Detect which cell encompasses the target text, then output its [x, y] center coordinate. 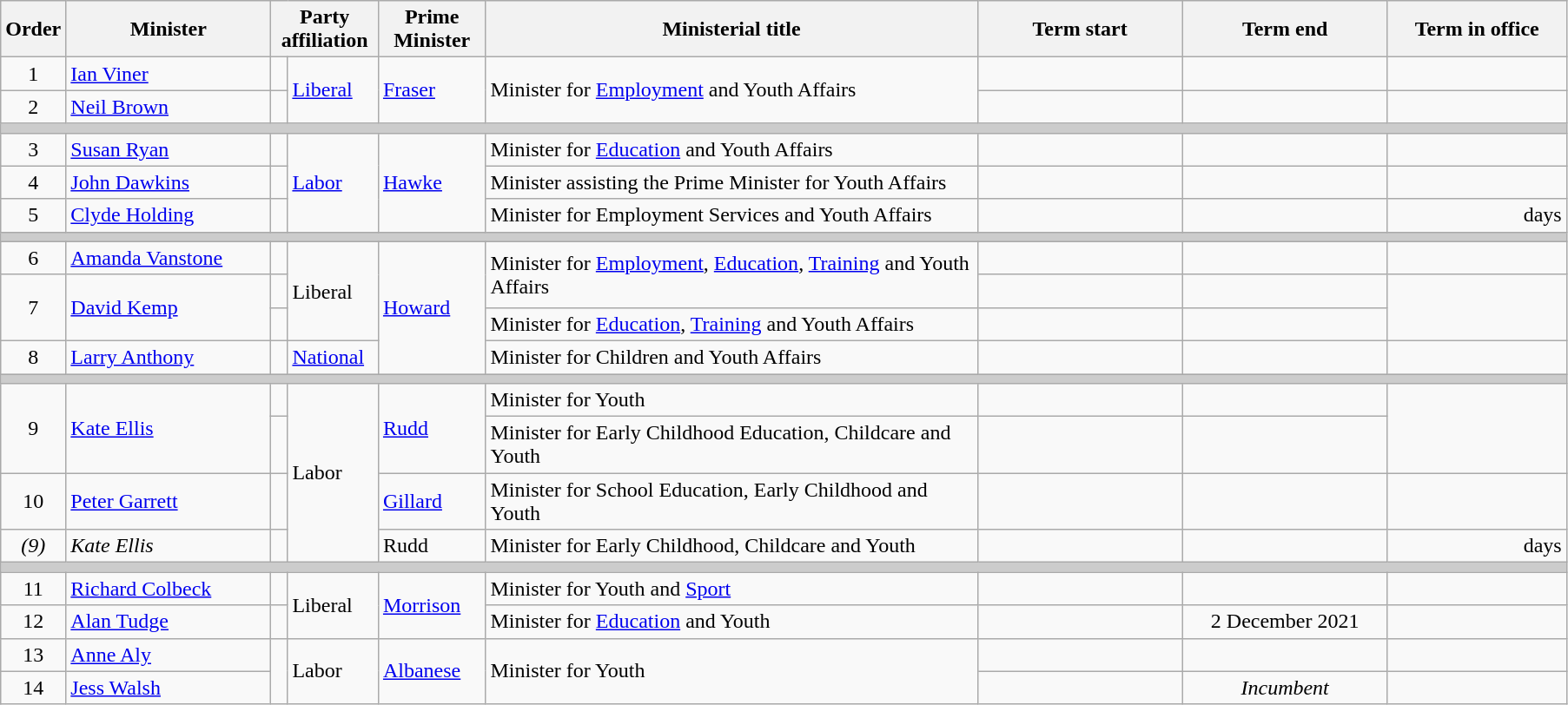
Minister for School Education, Early Childhood and Youth [731, 502]
Gillard [432, 502]
Minister for Education, Training and Youth Affairs [731, 324]
Susan Ryan [169, 149]
Ministerial title [731, 30]
2 December 2021 [1285, 622]
Richard Colbeck [169, 589]
Term in office [1477, 30]
10 [33, 502]
Clyde Holding [169, 215]
National [334, 357]
Morrison [432, 605]
Minister for Employment Services and Youth Affairs [731, 215]
Minister assisting the Prime Minister for Youth Affairs [731, 182]
9 [33, 429]
1 [33, 74]
Minister for Employment and Youth Affairs [731, 90]
Hawke [432, 182]
Prime Minister [432, 30]
Jess Walsh [169, 688]
Term start [1080, 30]
Minister for Education and Youth Affairs [731, 149]
2 [33, 107]
Term end [1285, 30]
Ian Viner [169, 74]
(9) [33, 546]
14 [33, 688]
Minister for Early Childhood, Childcare and Youth [731, 546]
6 [33, 258]
Fraser [432, 90]
David Kemp [169, 307]
11 [33, 589]
John Dawkins [169, 182]
Howard [432, 307]
13 [33, 655]
Anne Aly [169, 655]
Alan Tudge [169, 622]
Larry Anthony [169, 357]
Peter Garrett [169, 502]
Minister for Education and Youth [731, 622]
Minister for Children and Youth Affairs [731, 357]
8 [33, 357]
Minister for Employment, Education, Training and Youth Affairs [731, 274]
Neil Brown [169, 107]
Minister for Youth and Sport [731, 589]
Incumbent [1285, 688]
Party affiliation [325, 30]
Minister [169, 30]
Minister for Early Childhood Education, Childcare and Youth [731, 445]
7 [33, 307]
12 [33, 622]
3 [33, 149]
Amanda Vanstone [169, 258]
4 [33, 182]
Order [33, 30]
Albanese [432, 671]
5 [33, 215]
